Extract the [x, y] coordinate from the center of the cell holding the provided text.  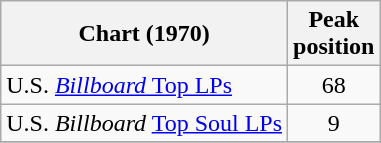
U.S. Billboard Top Soul LPs [144, 123]
68 [334, 85]
Chart (1970) [144, 34]
9 [334, 123]
U.S. Billboard Top LPs [144, 85]
Peakposition [334, 34]
